Search for the cell housing the specified text and yield its (X, Y) center coordinate. 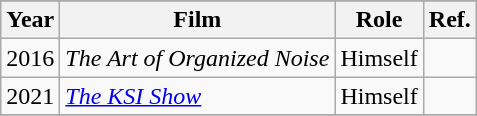
Year (30, 20)
Film (198, 20)
The KSI Show (198, 96)
The Art of Organized Noise (198, 58)
2016 (30, 58)
Ref. (450, 20)
2021 (30, 96)
Role (379, 20)
